Extract the [x, y] coordinate from the center of the cell holding the provided text.  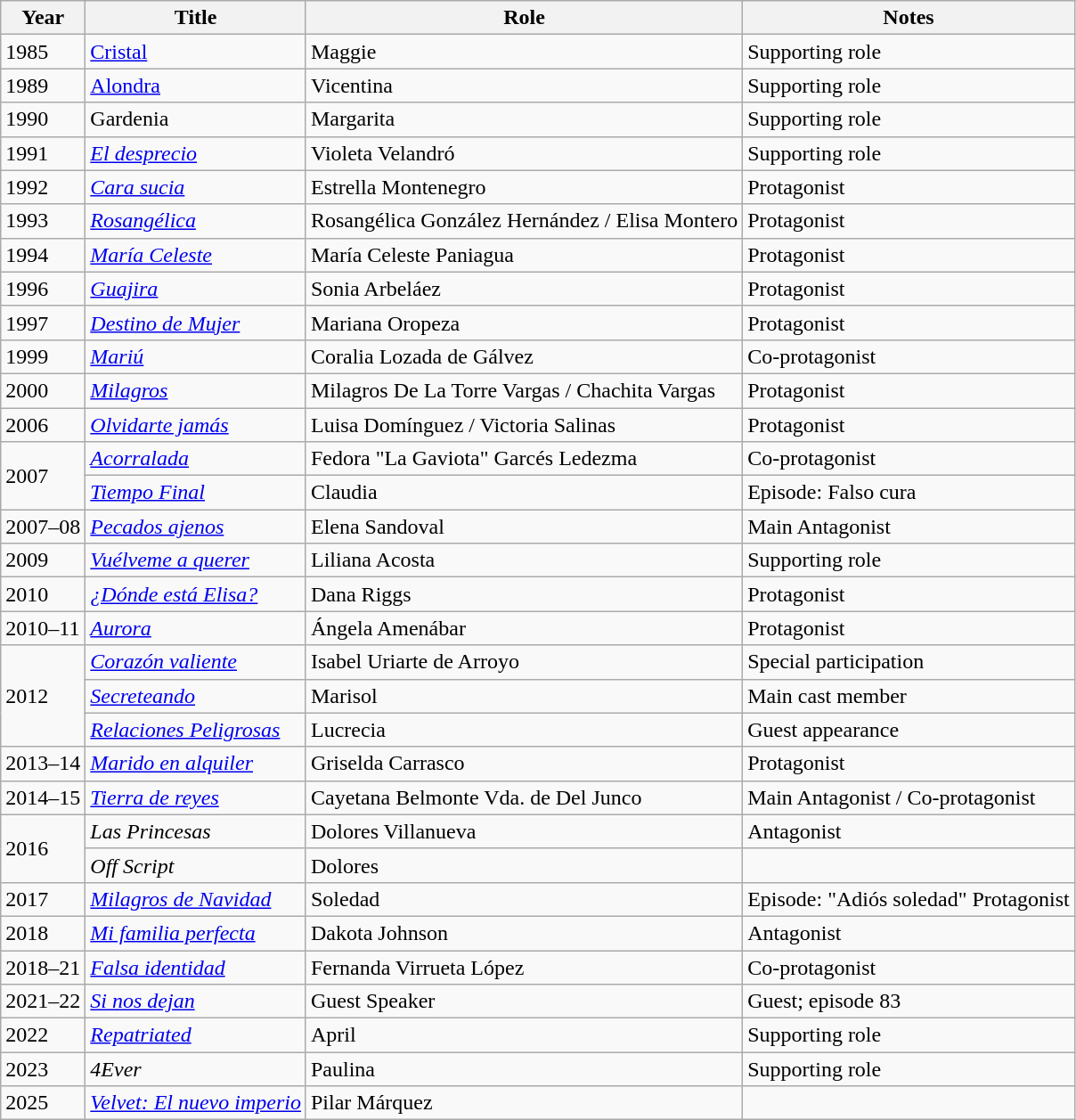
2012 [43, 696]
Las Princesas [196, 831]
1985 [43, 52]
Rosangélica [196, 221]
Guajira [196, 289]
El desprecio [196, 153]
Role [524, 18]
2025 [43, 1103]
Vuélveme a querer [196, 560]
¿Dónde está Elisa? [196, 594]
2021–22 [43, 1001]
Falsa identidad [196, 967]
Sonia Arbeláez [524, 289]
Isabel Uriarte de Arroyo [524, 662]
Milagros de Navidad [196, 899]
Olvidarte jamás [196, 425]
Paulina [524, 1069]
2006 [43, 425]
Mi familia perfecta [196, 933]
Guest; episode 83 [909, 1001]
Fedora "La Gaviota" Garcés Ledezma [524, 459]
Cayetana Belmonte Vda. de Del Junco [524, 797]
Aurora [196, 628]
1994 [43, 255]
Gardenia [196, 119]
Dolores Villanueva [524, 831]
Dakota Johnson [524, 933]
Acorralada [196, 459]
Special participation [909, 662]
1992 [43, 187]
2022 [43, 1035]
Dana Riggs [524, 594]
Notes [909, 18]
2010–11 [43, 628]
2013–14 [43, 764]
1989 [43, 86]
1999 [43, 356]
Secreteando [196, 696]
María Celeste [196, 255]
Liliana Acosta [524, 560]
Mariana Oropeza [524, 323]
Title [196, 18]
Vicentina [524, 86]
2007 [43, 476]
Episode: Falso cura [909, 493]
Guest appearance [909, 730]
Tierra de reyes [196, 797]
Elena Sandoval [524, 527]
2010 [43, 594]
Pilar Márquez [524, 1103]
2014–15 [43, 797]
Tiempo Final [196, 493]
1997 [43, 323]
Milagros De La Torre Vargas / Chachita Vargas [524, 390]
Violeta Velandró [524, 153]
Cristal [196, 52]
Guest Speaker [524, 1001]
1993 [43, 221]
Off Script [196, 865]
Lucrecia [524, 730]
Rosangélica González Hernández / Elisa Montero [524, 221]
2000 [43, 390]
2009 [43, 560]
Milagros [196, 390]
Si nos dejan [196, 1001]
Marido en alquiler [196, 764]
2023 [43, 1069]
Destino de Mujer [196, 323]
Main cast member [909, 696]
1991 [43, 153]
Margarita [524, 119]
Velvet: El nuevo imperio [196, 1103]
April [524, 1035]
Claudia [524, 493]
Marisol [524, 696]
Episode: "Adiós soledad" Protagonist [909, 899]
Luisa Domínguez / Victoria Salinas [524, 425]
Year [43, 18]
1990 [43, 119]
2007–08 [43, 527]
Dolores [524, 865]
1996 [43, 289]
2018–21 [43, 967]
Maggie [524, 52]
Griselda Carrasco [524, 764]
4Ever [196, 1069]
Main Antagonist [909, 527]
Pecados ajenos [196, 527]
Estrella Montenegro [524, 187]
Soledad [524, 899]
Fernanda Virrueta López [524, 967]
María Celeste Paniagua [524, 255]
Main Antagonist / Co-protagonist [909, 797]
Corazón valiente [196, 662]
Repatriated [196, 1035]
Coralia Lozada de Gálvez [524, 356]
Mariú [196, 356]
Alondra [196, 86]
2018 [43, 933]
2017 [43, 899]
2016 [43, 848]
Cara sucia [196, 187]
Ángela Amenábar [524, 628]
Relaciones Peligrosas [196, 730]
